Search for the cell housing the specified text and yield its [X, Y] center coordinate. 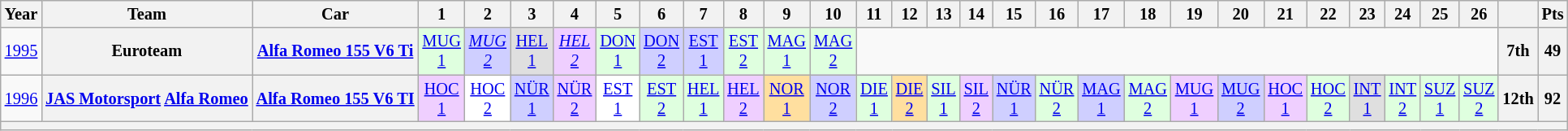
2 [488, 14]
15 [1014, 14]
23 [1368, 14]
22 [1328, 14]
12th [1518, 98]
12 [910, 14]
8 [743, 14]
NOR2 [833, 98]
1995 [21, 51]
JAS Motorsport Alfa Romeo [146, 98]
9 [787, 14]
14 [976, 14]
21 [1286, 14]
Euroteam [146, 51]
DON1 [618, 51]
24 [1402, 14]
7th [1518, 51]
Alfa Romeo 155 V6 TI [336, 98]
92 [1553, 98]
20 [1240, 14]
SUZ1 [1440, 98]
SIL2 [976, 98]
25 [1440, 14]
Team [146, 14]
49 [1553, 51]
13 [943, 14]
18 [1148, 14]
10 [833, 14]
INT2 [1402, 98]
INT1 [1368, 98]
Year [21, 14]
7 [703, 14]
NOR1 [787, 98]
SUZ2 [1479, 98]
26 [1479, 14]
1996 [21, 98]
3 [532, 14]
5 [618, 14]
17 [1101, 14]
DIE2 [910, 98]
SIL1 [943, 98]
4 [575, 14]
Car [336, 14]
Alfa Romeo 155 V6 Ti [336, 51]
1 [442, 14]
Pts [1553, 14]
19 [1195, 14]
11 [874, 14]
6 [661, 14]
16 [1057, 14]
DON2 [661, 51]
DIE1 [874, 98]
